Provide the (X, Y) coordinate of the cell's center where the given text is located.  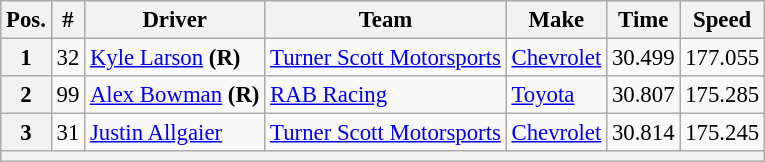
175.245 (722, 133)
177.055 (722, 58)
Team (386, 20)
Kyle Larson (R) (175, 58)
2 (26, 95)
RAB Racing (386, 95)
Speed (722, 20)
Toyota (556, 95)
Justin Allgaier (175, 133)
3 (26, 133)
30.814 (644, 133)
30.807 (644, 95)
30.499 (644, 58)
175.285 (722, 95)
99 (68, 95)
Time (644, 20)
1 (26, 58)
Driver (175, 20)
Alex Bowman (R) (175, 95)
Pos. (26, 20)
31 (68, 133)
Make (556, 20)
# (68, 20)
32 (68, 58)
